Capture the cell that displays the provided text and extract its [X, Y] central coordinate. 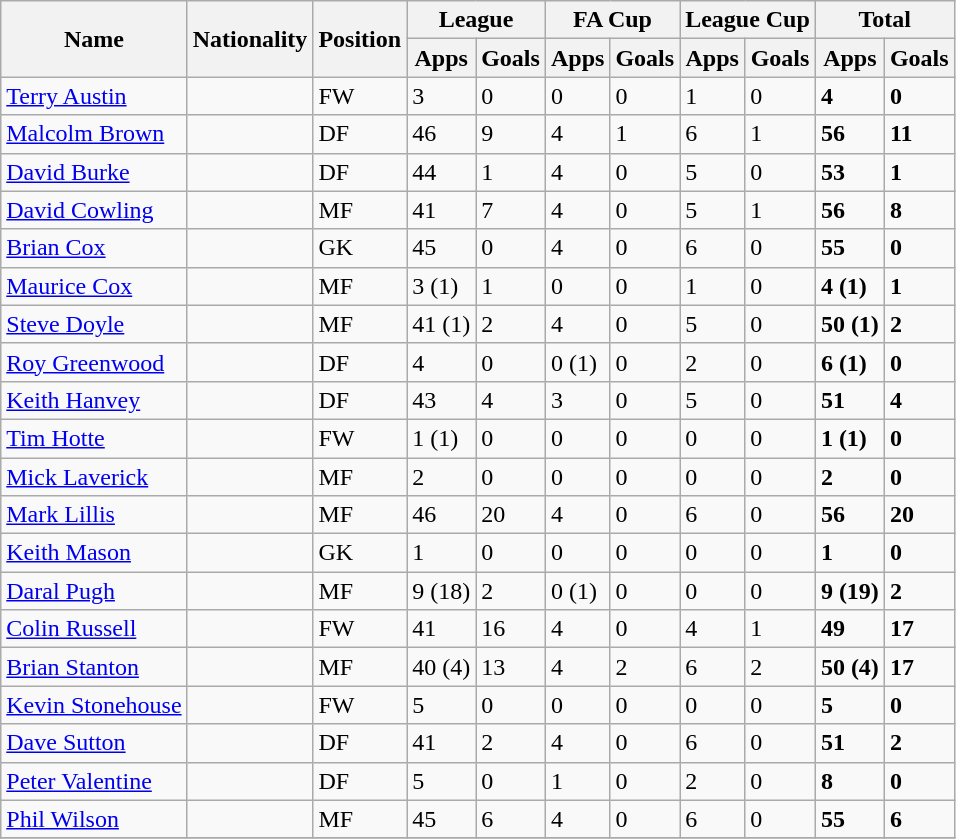
4 (1) [850, 286]
Tim Hotte [94, 438]
41 (1) [442, 324]
7 [511, 210]
9 (19) [850, 591]
Terry Austin [94, 96]
13 [511, 667]
Dave Sutton [94, 743]
Peter Valentine [94, 781]
3 (1) [442, 286]
Keith Mason [94, 553]
Mick Laverick [94, 477]
6 (1) [850, 362]
Brian Stanton [94, 667]
11 [919, 134]
Colin Russell [94, 629]
Mark Lillis [94, 515]
16 [511, 629]
50 (1) [850, 324]
David Cowling [94, 210]
David Burke [94, 172]
Nationality [250, 39]
Roy Greenwood [94, 362]
53 [850, 172]
Kevin Stonehouse [94, 705]
9 (18) [442, 591]
Phil Wilson [94, 819]
Name [94, 39]
Malcolm Brown [94, 134]
FA Cup [612, 20]
Daral Pugh [94, 591]
League [476, 20]
44 [442, 172]
40 (4) [442, 667]
9 [511, 134]
Brian Cox [94, 248]
Maurice Cox [94, 286]
Keith Hanvey [94, 400]
Position [360, 39]
League Cup [748, 20]
50 (4) [850, 667]
Total [884, 20]
Steve Doyle [94, 324]
49 [850, 629]
43 [442, 400]
